From the cell containing the given text, extract its center point as [X, Y] coordinate. 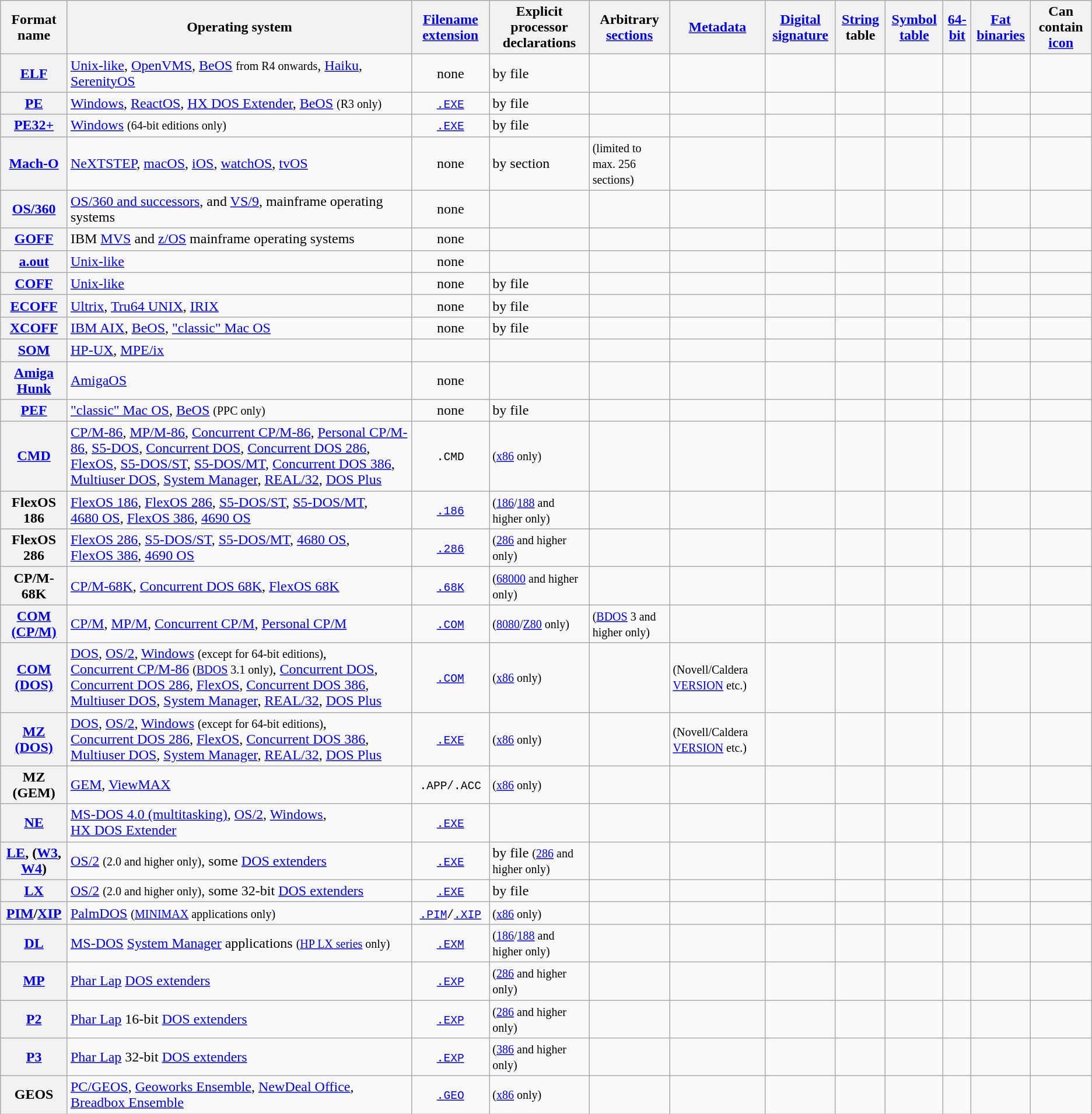
(BDOS 3 and higher only) [629, 624]
Ultrix, Tru64 UNIX, IRIX [239, 306]
OS/2 (2.0 and higher only), some DOS extenders [239, 861]
COFF [34, 283]
Explicit processor declarations [539, 27]
(386 and higher only) [539, 1057]
Format name [34, 27]
Fat binaries [1001, 27]
CMD [34, 456]
MS-DOS System Manager applications (HP LX series only) [239, 943]
Mach-O [34, 163]
PEF [34, 411]
COM (DOS) [34, 678]
Phar Lap DOS extenders [239, 981]
by section [539, 163]
OS/360 and successors, and VS/9, mainframe operating systems [239, 209]
GOFF [34, 239]
Unix-like, OpenVMS, BeOS from R4 onwards, Haiku, SerenityOS [239, 73]
.186 [450, 510]
FlexOS 186 [34, 510]
.EXM [450, 943]
Filename extension [450, 27]
GEOS [34, 1095]
a.out [34, 261]
ELF [34, 73]
PE32+ [34, 125]
XCOFF [34, 328]
Operating system [239, 27]
.68K [450, 586]
Arbitrary sections [629, 27]
.APP/.ACC [450, 785]
FlexOS 286 [34, 548]
DL [34, 943]
.GEO [450, 1095]
FlexOS 286, S5-DOS/ST, S5-DOS/MT, 4680 OS, FlexOS 386, 4690 OS [239, 548]
MZ (GEM) [34, 785]
"classic" Mac OS, BeOS (PPC only) [239, 411]
Amiga Hunk [34, 380]
Phar Lap 32-bit DOS extenders [239, 1057]
PE [34, 103]
by file (286 and higher only) [539, 861]
PIM/XIP [34, 913]
ECOFF [34, 306]
PC/GEOS, Geoworks Ensemble, NewDeal Office, Breadbox Ensemble [239, 1095]
CP/M-68K, Concurrent DOS 68K, FlexOS 68K [239, 586]
NeXTSTEP, macOS, iOS, watchOS, tvOS [239, 163]
Can contain icon [1060, 27]
(limited to max. 256 sections) [629, 163]
.CMD [450, 456]
LE, (W3, W4) [34, 861]
PalmDOS (MINIMAX applications only) [239, 913]
String table [860, 27]
Windows (64-bit editions only) [239, 125]
Metadata [717, 27]
Windows, ReactOS, HX DOS Extender, BeOS (R3 only) [239, 103]
.PIM/.XIP [450, 913]
NE [34, 822]
MP [34, 981]
Phar Lap 16-bit DOS extenders [239, 1018]
AmigaOS [239, 380]
IBM MVS and z/OS mainframe operating systems [239, 239]
DOS, OS/2, Windows (except for 64-bit editions), Concurrent DOS 286, FlexOS, Concurrent DOS 386, Multiuser DOS, System Manager, REAL/32, DOS Plus [239, 739]
.286 [450, 548]
MS-DOS 4.0 (multitasking), OS/2, Windows, HX DOS Extender [239, 822]
CP/M, MP/M, Concurrent CP/M, Personal CP/M [239, 624]
FlexOS 186, FlexOS 286, S5-DOS/ST, S5-DOS/MT, 4680 OS, FlexOS 386, 4690 OS [239, 510]
HP-UX, MPE/ix [239, 350]
(68000 and higher only) [539, 586]
P2 [34, 1018]
LX [34, 891]
(8080/Z80 only) [539, 624]
GEM, ViewMAX [239, 785]
P3 [34, 1057]
OS/360 [34, 209]
OS/2 (2.0 and higher only), some 32-bit DOS extenders [239, 891]
Symbol table [915, 27]
64-bit [957, 27]
MZ (DOS) [34, 739]
CP/M-68K [34, 586]
IBM AIX, BeOS, "classic" Mac OS [239, 328]
SOM [34, 350]
Digital signature [800, 27]
COM (CP/M) [34, 624]
